For the text-containing cell, return its midpoint in (x, y) coordinate format. 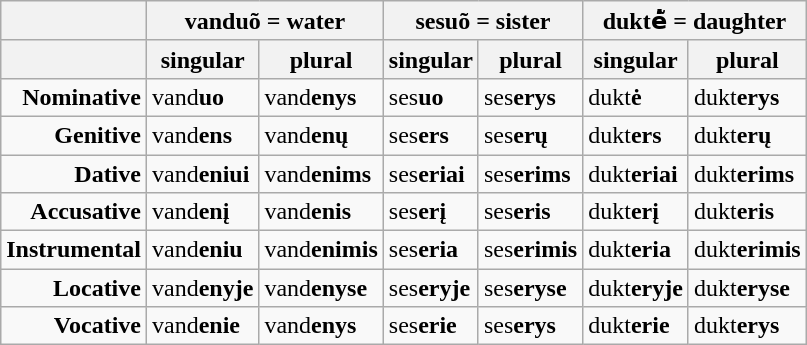
Vocative (74, 326)
vandenį (202, 212)
duktė̃ = daughter (694, 21)
Instrumental (74, 250)
vandenyse (321, 288)
dukterims (747, 173)
vandenimis (321, 250)
seseryje (430, 288)
dukterie (636, 326)
dukteryse (747, 288)
seserie (430, 326)
dukterų (747, 135)
dukteriai (636, 173)
vandeniui (202, 173)
seseris (530, 212)
seserims (530, 173)
vandenis (321, 212)
dukteria (636, 250)
dukteris (747, 212)
seserį (430, 212)
seseriai (430, 173)
seserimis (530, 250)
Accusative (74, 212)
vandeniu (202, 250)
dukteryje (636, 288)
seseryse (530, 288)
sesuõ = sister (482, 21)
vanduõ = water (264, 21)
vanduo (202, 97)
vandens (202, 135)
seseria (430, 250)
vandenie (202, 326)
seserų (530, 135)
vandenų (321, 135)
Nominative (74, 97)
sesers (430, 135)
dukterimis (747, 250)
Dative (74, 173)
dukterį (636, 212)
Genitive (74, 135)
vandenyje (202, 288)
vandenims (321, 173)
Locative (74, 288)
dukters (636, 135)
sesuo (430, 97)
duktė (636, 97)
